Detect which cell encompasses the target text, then output its [x, y] center coordinate. 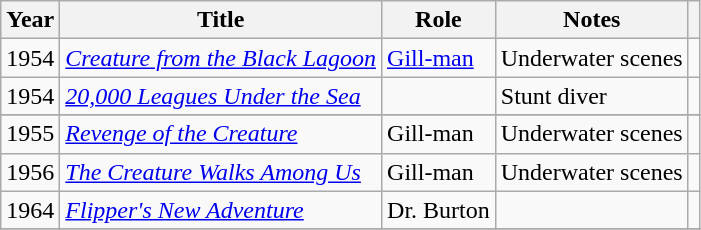
Role [439, 20]
The Creature Walks Among Us [221, 172]
Creature from the Black Lagoon [221, 58]
1955 [30, 134]
Revenge of the Creature [221, 134]
Year [30, 20]
Notes [592, 20]
Flipper's New Adventure [221, 210]
Stunt diver [592, 96]
1956 [30, 172]
20,000 Leagues Under the Sea [221, 96]
1964 [30, 210]
Dr. Burton [439, 210]
Title [221, 20]
